Return the (X, Y) coordinate for the center point of the cell that contains the specified text.  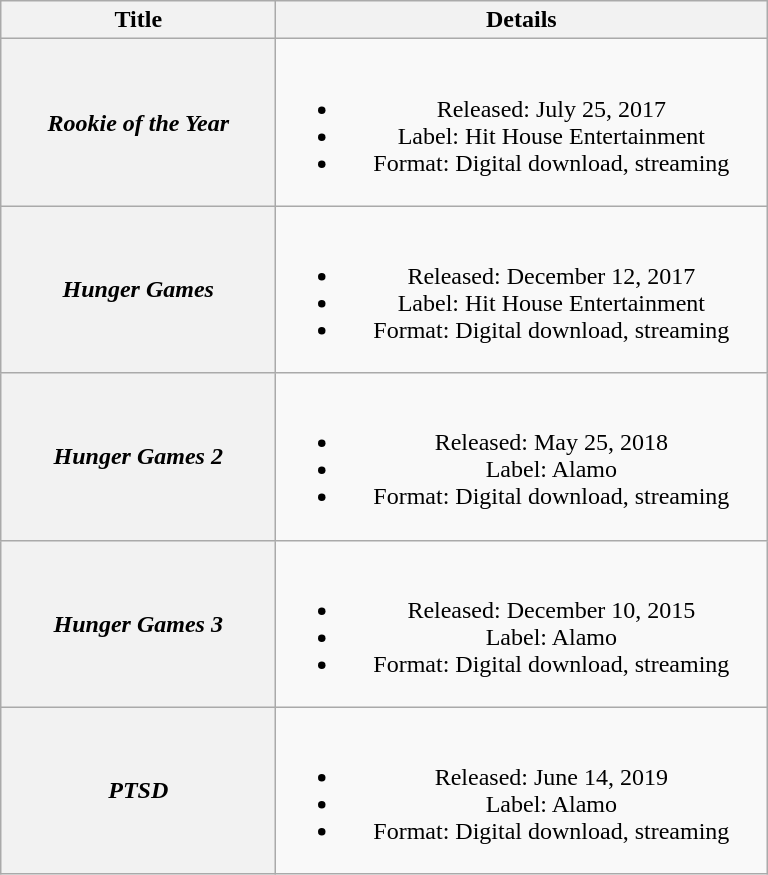
Released: December 12, 2017Label: Hit House EntertainmentFormat: Digital download, streaming (522, 290)
PTSD (138, 790)
Hunger Games (138, 290)
Hunger Games 2 (138, 456)
Released: July 25, 2017Label: Hit House EntertainmentFormat: Digital download, streaming (522, 122)
Released: December 10, 2015Label: AlamoFormat: Digital download, streaming (522, 624)
Released: May 25, 2018Label: AlamoFormat: Digital download, streaming (522, 456)
Rookie of the Year (138, 122)
Released: June 14, 2019Label: AlamoFormat: Digital download, streaming (522, 790)
Hunger Games 3 (138, 624)
Title (138, 20)
Details (522, 20)
